Return the (X, Y) coordinate for the center point of the cell that contains the specified text.  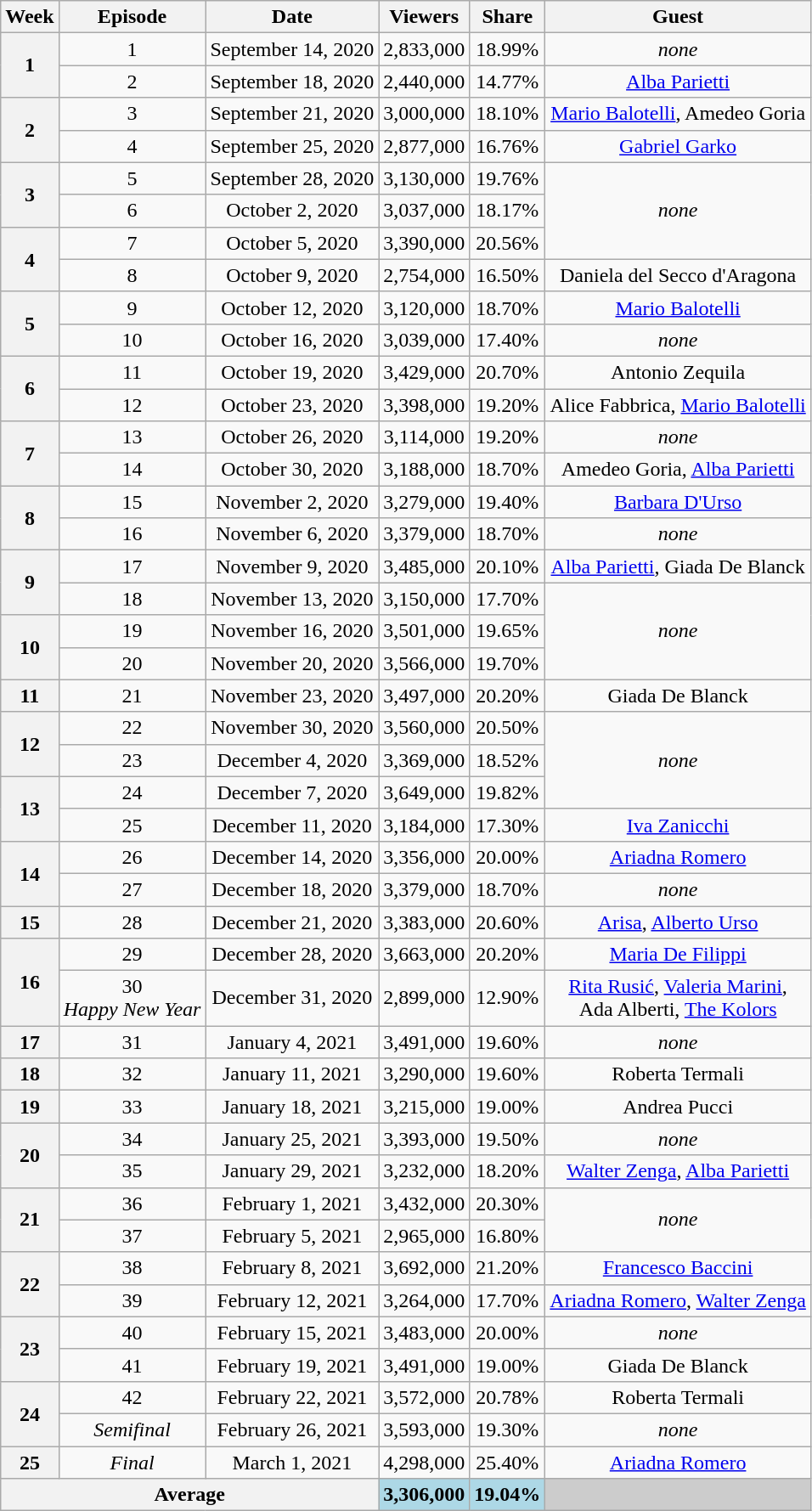
18.20% (508, 1171)
40 (133, 1333)
October 5, 2020 (292, 243)
February 12, 2021 (292, 1300)
36 (133, 1204)
October 12, 2020 (292, 307)
3,215,000 (425, 1107)
19.40% (508, 502)
3,485,000 (425, 567)
31 (133, 1042)
February 22, 2021 (292, 1397)
Mario Balotelli (678, 307)
19.82% (508, 792)
Guest (678, 17)
December 18, 2020 (292, 889)
27 (133, 889)
December 11, 2020 (292, 825)
2,877,000 (425, 146)
Share (508, 17)
September 25, 2020 (292, 146)
17.30% (508, 825)
3,279,000 (425, 502)
16.50% (508, 275)
41 (133, 1365)
Date (292, 17)
3,432,000 (425, 1204)
3,150,000 (425, 599)
2,440,000 (425, 82)
3,383,000 (425, 922)
November 6, 2020 (292, 534)
November 2, 2020 (292, 502)
3,290,000 (425, 1074)
3,390,000 (425, 243)
Arisa, Alberto Urso (678, 922)
October 16, 2020 (292, 340)
Ariadna Romero, Walter Zenga (678, 1300)
18.99% (508, 49)
Episode (133, 17)
19.50% (508, 1139)
3,356,000 (425, 857)
18.17% (508, 211)
December 14, 2020 (292, 857)
3,114,000 (425, 437)
3,232,000 (425, 1171)
Week (30, 17)
December 31, 2020 (292, 999)
25.40% (508, 1462)
Gabriel Garko (678, 146)
19.70% (508, 663)
September 18, 2020 (292, 82)
October 26, 2020 (292, 437)
February 5, 2021 (292, 1236)
28 (133, 922)
3,497,000 (425, 696)
2,754,000 (425, 275)
20.10% (508, 567)
December 28, 2020 (292, 955)
Semifinal (133, 1429)
Amedeo Goria, Alba Parietti (678, 470)
October 30, 2020 (292, 470)
30 Happy New Year (133, 999)
3,306,000 (425, 1495)
Alba Parietti (678, 82)
September 21, 2020 (292, 114)
3,037,000 (425, 211)
3,663,000 (425, 955)
3,649,000 (425, 792)
19.76% (508, 178)
3,188,000 (425, 470)
Alice Fabbrica, Mario Balotelli (678, 405)
3,593,000 (425, 1429)
3,429,000 (425, 372)
January 18, 2021 (292, 1107)
November 13, 2020 (292, 599)
September 14, 2020 (292, 49)
2,965,000 (425, 1236)
35 (133, 1171)
November 9, 2020 (292, 567)
19.65% (508, 631)
Final (133, 1462)
42 (133, 1397)
3,572,000 (425, 1397)
September 28, 2020 (292, 178)
3,264,000 (425, 1300)
20.30% (508, 1204)
19.04% (508, 1495)
Rita Rusić, Valeria Marini, Ada Alberti, The Kolors (678, 999)
December 7, 2020 (292, 792)
20.60% (508, 922)
33 (133, 1107)
3,000,000 (425, 114)
October 9, 2020 (292, 275)
4,298,000 (425, 1462)
Andrea Pucci (678, 1107)
October 2, 2020 (292, 211)
32 (133, 1074)
February 26, 2021 (292, 1429)
February 15, 2021 (292, 1333)
12.90% (508, 999)
Francesco Baccini (678, 1268)
November 20, 2020 (292, 663)
November 30, 2020 (292, 728)
3,120,000 (425, 307)
20.78% (508, 1397)
3,398,000 (425, 405)
Walter Zenga, Alba Parietti (678, 1171)
February 1, 2021 (292, 1204)
January 4, 2021 (292, 1042)
Daniela del Secco d'Aragona (678, 275)
3,369,000 (425, 760)
2,899,000 (425, 999)
3,692,000 (425, 1268)
Mario Balotelli, Amedeo Goria (678, 114)
Antonio Zequila (678, 372)
3,393,000 (425, 1139)
39 (133, 1300)
November 16, 2020 (292, 631)
3,184,000 (425, 825)
18.10% (508, 114)
20.56% (508, 243)
Average (190, 1495)
16.80% (508, 1236)
26 (133, 857)
16.76% (508, 146)
October 19, 2020 (292, 372)
Iva Zanicchi (678, 825)
December 21, 2020 (292, 922)
2,833,000 (425, 49)
February 19, 2021 (292, 1365)
20.50% (508, 728)
December 4, 2020 (292, 760)
3,483,000 (425, 1333)
3,130,000 (425, 178)
January 11, 2021 (292, 1074)
18.52% (508, 760)
March 1, 2021 (292, 1462)
19.30% (508, 1429)
14.77% (508, 82)
3,560,000 (425, 728)
38 (133, 1268)
34 (133, 1139)
3,039,000 (425, 340)
Alba Parietti, Giada De Blanck (678, 567)
29 (133, 955)
January 25, 2021 (292, 1139)
Barbara D'Urso (678, 502)
November 23, 2020 (292, 696)
3,501,000 (425, 631)
3,566,000 (425, 663)
37 (133, 1236)
October 23, 2020 (292, 405)
January 29, 2021 (292, 1171)
20.70% (508, 372)
Viewers (425, 17)
February 8, 2021 (292, 1268)
17.40% (508, 340)
21.20% (508, 1268)
Maria De Filippi (678, 955)
